Provide the (x, y) coordinate of the cell's center where the given text is located.  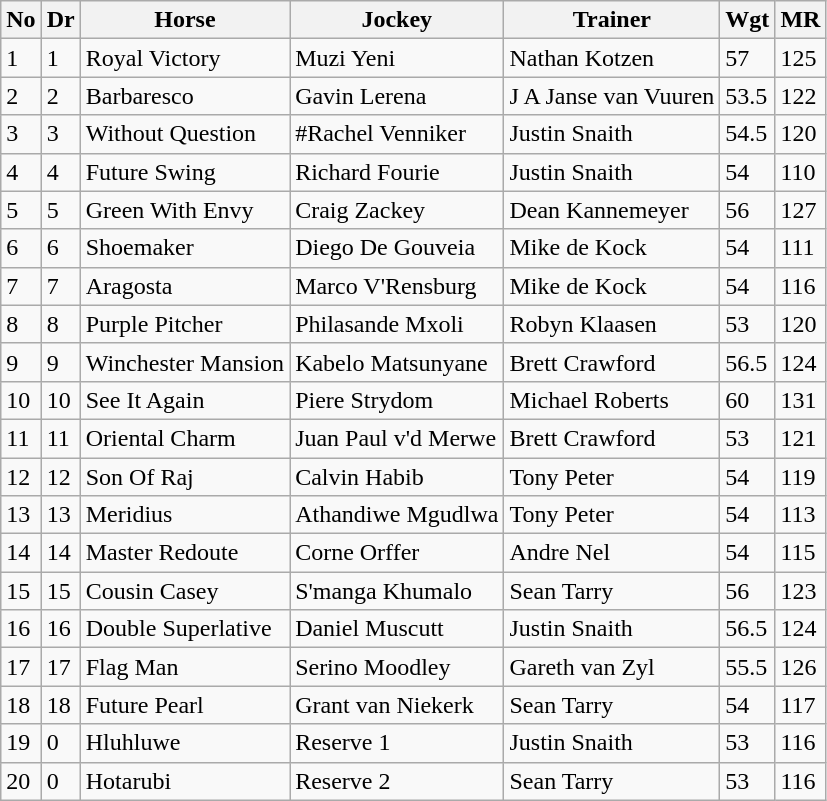
Hotarubi (184, 781)
Winchester Mansion (184, 362)
Reserve 1 (397, 743)
54.5 (748, 134)
126 (800, 667)
Hluhluwe (184, 743)
No (21, 20)
Reserve 2 (397, 781)
Nathan Kotzen (612, 58)
Meridius (184, 515)
Future Pearl (184, 705)
57 (748, 58)
Michael Roberts (612, 400)
Purple Pitcher (184, 324)
Double Superlative (184, 629)
110 (800, 172)
Master Redoute (184, 553)
Juan Paul v'd Merwe (397, 438)
Dean Kannemeyer (612, 210)
60 (748, 400)
Kabelo Matsunyane (397, 362)
Barbaresco (184, 96)
117 (800, 705)
Aragosta (184, 286)
Diego De Gouveia (397, 248)
Robyn Klaasen (612, 324)
MR (800, 20)
Philasande Mxoli (397, 324)
Athandiwe Mgudlwa (397, 515)
Dr (60, 20)
Calvin Habib (397, 477)
131 (800, 400)
Muzi Yeni (397, 58)
Without Question (184, 134)
Richard Fourie (397, 172)
123 (800, 591)
20 (21, 781)
Daniel Muscutt (397, 629)
Grant van Niekerk (397, 705)
Piere Strydom (397, 400)
Wgt (748, 20)
113 (800, 515)
Horse (184, 20)
Gavin Lerena (397, 96)
122 (800, 96)
119 (800, 477)
Corne Orffer (397, 553)
Jockey (397, 20)
Son Of Raj (184, 477)
Future Swing (184, 172)
Shoemaker (184, 248)
#Rachel Venniker (397, 134)
Trainer (612, 20)
Andre Nel (612, 553)
Gareth van Zyl (612, 667)
121 (800, 438)
19 (21, 743)
125 (800, 58)
See It Again (184, 400)
Marco V'Rensburg (397, 286)
Cousin Casey (184, 591)
J A Janse van Vuuren (612, 96)
53.5 (748, 96)
115 (800, 553)
Oriental Charm (184, 438)
Royal Victory (184, 58)
Flag Man (184, 667)
Serino Moodley (397, 667)
Green With Envy (184, 210)
Craig Zackey (397, 210)
127 (800, 210)
55.5 (748, 667)
S'manga Khumalo (397, 591)
111 (800, 248)
